Detect which cell encompasses the target text, then output its (X, Y) center coordinate. 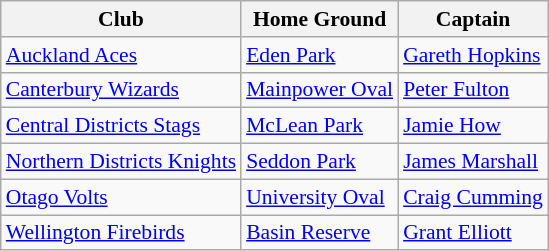
Captain (473, 19)
Gareth Hopkins (473, 55)
Auckland Aces (121, 55)
Northern Districts Knights (121, 162)
Craig Cumming (473, 197)
Central Districts Stags (121, 126)
James Marshall (473, 162)
Mainpower Oval (320, 90)
Eden Park (320, 55)
Club (121, 19)
University Oval (320, 197)
Otago Volts (121, 197)
Peter Fulton (473, 90)
Seddon Park (320, 162)
McLean Park (320, 126)
Wellington Firebirds (121, 233)
Home Ground (320, 19)
Jamie How (473, 126)
Basin Reserve (320, 233)
Grant Elliott (473, 233)
Canterbury Wizards (121, 90)
